Capture the cell that displays the provided text and extract its (x, y) central coordinate. 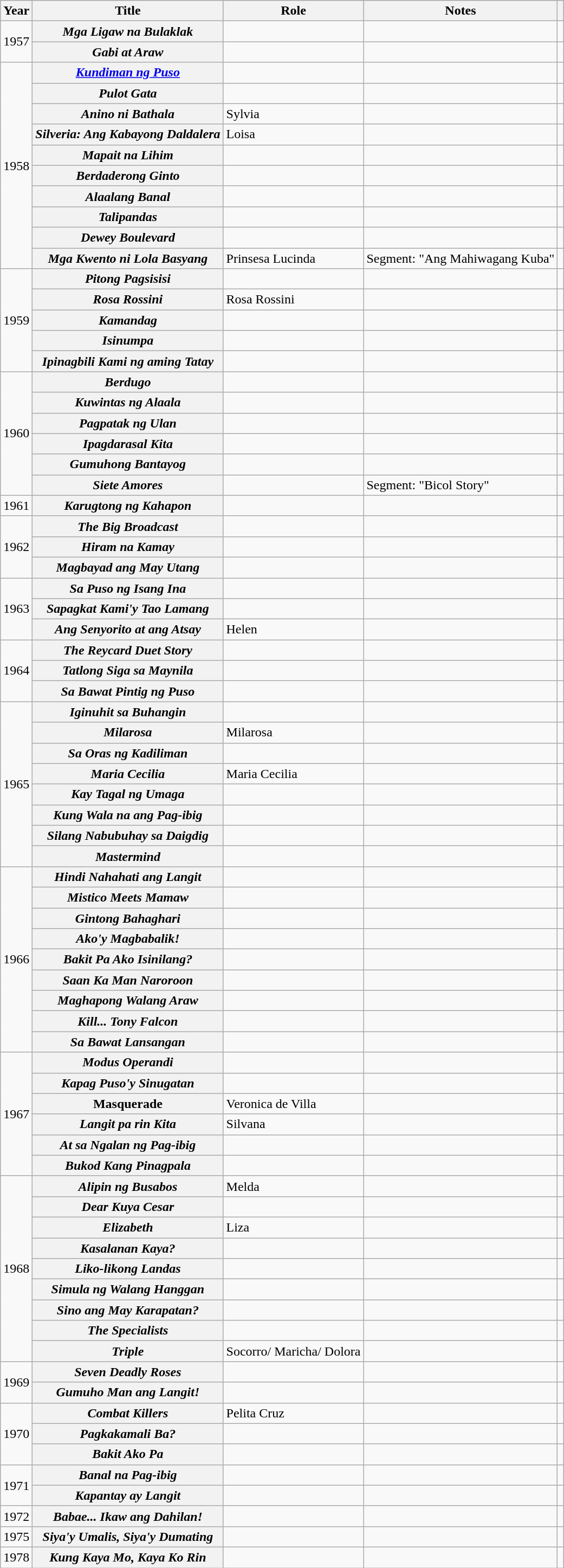
1963 (16, 608)
At sa Ngalan ng Pag-ibig (128, 1145)
Melda (294, 1186)
The Big Broadcast (128, 526)
Kung Kaya Mo, Kaya Ko Rin (128, 1557)
Bakit Pa Ako Isinilang? (128, 960)
Sylvia (294, 114)
Maghapong Walang Araw (128, 1001)
Saan Ka Man Naroroon (128, 980)
Mistico Meets Mamaw (128, 897)
Alipin ng Busabos (128, 1186)
1959 (16, 320)
Title (128, 11)
Kamandag (128, 320)
Gabi at Araw (128, 52)
Bukod Kang Pinagpala (128, 1165)
Iginuhit sa Buhangin (128, 712)
Combat Killers (128, 1413)
Prinsesa Lucinda (294, 258)
Notes (461, 11)
Berdugo (128, 382)
Veronica de Villa (294, 1104)
Kundiman ng Puso (128, 73)
Kung Wala na ang Pag-ibig (128, 815)
Ang Senyorito at ang Atsay (128, 630)
The Specialists (128, 1331)
1978 (16, 1557)
Segment: "Ang Mahiwagang Kuba" (461, 258)
Gumuhong Bantayog (128, 464)
Year (16, 11)
Siete Amores (128, 485)
Sapagkat Kami'y Tao Lamang (128, 609)
Kapag Puso'y Sinugatan (128, 1083)
Karugtong ng Kahapon (128, 506)
Magbayad ang May Utang (128, 567)
Masquerade (128, 1104)
Pitong Pagsisisi (128, 279)
Kasalanan Kaya? (128, 1248)
1971 (16, 1485)
Role (294, 11)
Berdaderong Ginto (128, 176)
Liko-likong Landas (128, 1269)
Modus Operandi (128, 1062)
The Reycard Duet Story (128, 650)
Mapait na Lihim (128, 155)
Helen (294, 630)
1972 (16, 1516)
Mga Ligaw na Bulaklak (128, 31)
1958 (16, 166)
Sa Puso ng Isang Ina (128, 588)
Ipagdarasal Kita (128, 444)
Silveria: Ang Kabayong Daldalera (128, 134)
Kapantay ay Langit (128, 1495)
Pagpatak ng Ulan (128, 423)
1964 (16, 671)
1968 (16, 1269)
Elizabeth (128, 1227)
Gintong Bahaghari (128, 918)
Mga Kwento ni Lola Basyang (128, 258)
Kill... Tony Falcon (128, 1021)
Pagkakamali Ba? (128, 1434)
Langit pa rin Kita (128, 1124)
Dewey Boulevard (128, 237)
Isinumpa (128, 341)
Sa Oras ng Kadiliman (128, 753)
Babae... Ikaw ang Dahilan! (128, 1516)
Banal na Pag-ibig (128, 1475)
1961 (16, 506)
Kay Tagal ng Umaga (128, 794)
Ako'y Magbabalik! (128, 939)
Pulot Gata (128, 93)
1970 (16, 1434)
Kuwintas ng Alaala (128, 403)
1975 (16, 1537)
Talipandas (128, 217)
Alaalang Banal (128, 196)
1957 (16, 42)
Simula ng Walang Hanggan (128, 1290)
Sa Bawat Lansangan (128, 1042)
Loisa (294, 134)
1966 (16, 959)
1965 (16, 784)
Silvana (294, 1124)
Tatlong Siga sa Maynila (128, 671)
Siya'y Umalis, Siya'y Dumating (128, 1537)
Gumuho Man ang Langit! (128, 1392)
Silang Nabubuhay sa Daigdig (128, 835)
Mastermind (128, 856)
Triple (128, 1351)
1962 (16, 547)
Bakit Ako Pa (128, 1454)
Socorro/ Maricha/ Dolora (294, 1351)
Seven Deadly Roses (128, 1372)
Hindi Nahahati ang Langit (128, 877)
1960 (16, 433)
Sino ang May Karapatan? (128, 1310)
Anino ni Bathala (128, 114)
Liza (294, 1227)
Sa Bawat Pintig ng Puso (128, 691)
1967 (16, 1114)
Hiram na Kamay (128, 547)
Segment: "Bicol Story" (461, 485)
Dear Kuya Cesar (128, 1207)
Ipinagbili Kami ng aming Tatay (128, 361)
Pelita Cruz (294, 1413)
1969 (16, 1382)
